Detect which cell encompasses the target text, then output its [X, Y] center coordinate. 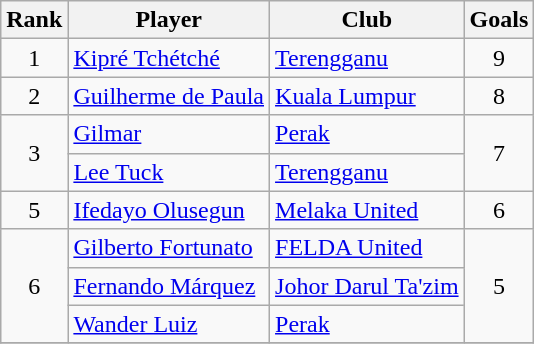
Melaka United [368, 210]
Ifedayo Olusegun [169, 210]
3 [34, 153]
Fernando Márquez [169, 286]
Rank [34, 20]
9 [499, 58]
Guilherme de Paula [169, 96]
Club [368, 20]
Gilmar [169, 134]
7 [499, 153]
Lee Tuck [169, 172]
1 [34, 58]
Kipré Tchétché [169, 58]
8 [499, 96]
Player [169, 20]
FELDA United [368, 248]
Gilberto Fortunato [169, 248]
Wander Luiz [169, 324]
Johor Darul Ta'zim [368, 286]
Goals [499, 20]
Kuala Lumpur [368, 96]
2 [34, 96]
